Output the (X, Y) coordinate of the center of the cell containing the given text.  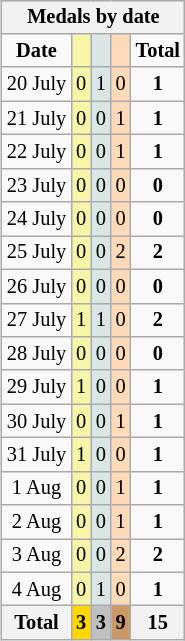
15 (158, 623)
20 July (36, 84)
22 July (36, 152)
Date (36, 51)
2 Aug (36, 522)
3 Aug (36, 556)
30 July (36, 421)
27 July (36, 320)
29 July (36, 387)
21 July (36, 118)
23 July (36, 185)
26 July (36, 286)
9 (121, 623)
28 July (36, 354)
4 Aug (36, 589)
25 July (36, 253)
24 July (36, 219)
Medals by date (94, 17)
31 July (36, 455)
1 Aug (36, 488)
